Locate the cell with the specified text and output its (X, Y) center coordinate. 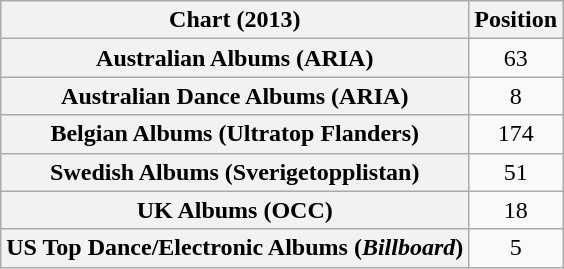
Australian Dance Albums (ARIA) (235, 96)
63 (516, 58)
Belgian Albums (Ultratop Flanders) (235, 134)
5 (516, 248)
Chart (2013) (235, 20)
US Top Dance/Electronic Albums (Billboard) (235, 248)
UK Albums (OCC) (235, 210)
18 (516, 210)
8 (516, 96)
51 (516, 172)
174 (516, 134)
Australian Albums (ARIA) (235, 58)
Position (516, 20)
Swedish Albums (Sverigetopplistan) (235, 172)
